Detect which cell encompasses the target text, then output its (X, Y) center coordinate. 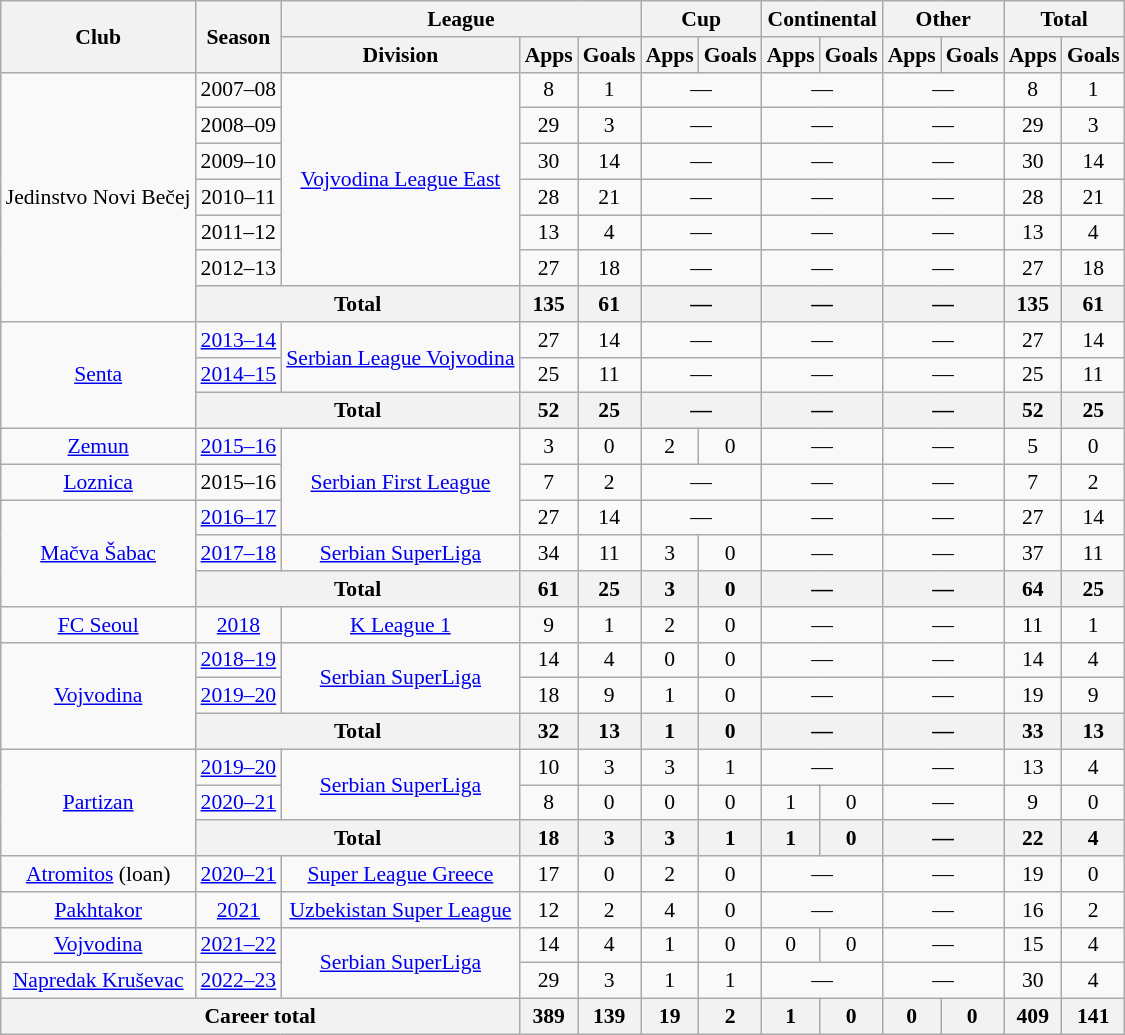
34 (549, 554)
Uzbekistan Super League (400, 910)
Career total (260, 1017)
Cup (702, 19)
2009–10 (239, 162)
Serbian League Vojvodina (400, 358)
2012–13 (239, 269)
141 (1094, 1017)
League (460, 19)
Pakhtakor (98, 910)
2011–12 (239, 233)
5 (1033, 447)
15 (1033, 945)
2022–23 (239, 981)
Jedinstvo Novi Bečej (98, 196)
10 (549, 767)
37 (1033, 554)
64 (1033, 589)
Atromitos (loan) (98, 874)
Mačva Šabac (98, 554)
2018–19 (239, 660)
2021–22 (239, 945)
Serbian First League (400, 482)
2014–15 (239, 375)
Club (98, 36)
33 (1033, 732)
K League 1 (400, 625)
2018 (239, 625)
2010–11 (239, 197)
Division (400, 55)
Super League Greece (400, 874)
Senta (98, 376)
Napredak Kruševac (98, 981)
16 (1033, 910)
32 (549, 732)
2016–17 (239, 518)
FC Seoul (98, 625)
Other (944, 19)
17 (549, 874)
2007–08 (239, 90)
2017–18 (239, 554)
Vojvodina League East (400, 179)
409 (1033, 1017)
Zemun (98, 447)
389 (549, 1017)
22 (1033, 839)
Continental (822, 19)
2013–14 (239, 340)
2021 (239, 910)
Partizan (98, 802)
Loznica (98, 482)
Season (239, 36)
139 (610, 1017)
12 (549, 910)
2008–09 (239, 126)
